Return the [X, Y] coordinate for the center point of the cell that contains the specified text.  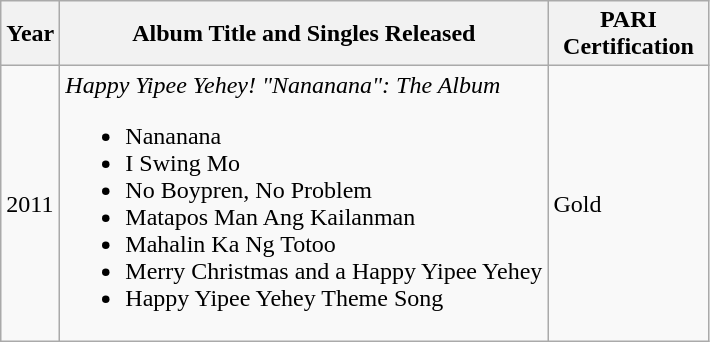
2011 [30, 204]
Album Title and Singles Released [304, 34]
Year [30, 34]
Gold [628, 204]
PARI Certification [628, 34]
